For the text-containing cell, return its midpoint in [x, y] coordinate format. 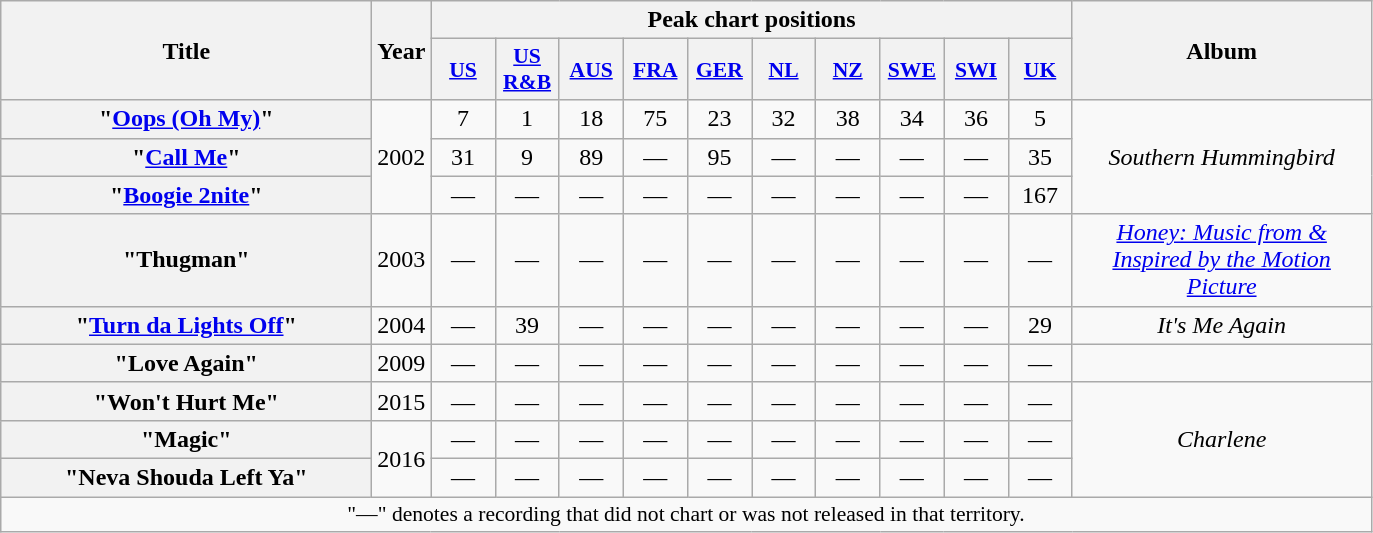
GER [719, 70]
23 [719, 119]
SWI [976, 70]
Year [402, 50]
35 [1040, 157]
18 [591, 119]
AUS [591, 70]
2016 [402, 458]
1 [527, 119]
2003 [402, 260]
29 [1040, 325]
"Magic" [186, 439]
Charlene [1222, 439]
"Neva Shouda Left Ya" [186, 477]
9 [527, 157]
Southern Hummingbird [1222, 157]
34 [912, 119]
32 [784, 119]
2009 [402, 363]
"Love Again" [186, 363]
75 [655, 119]
Honey: Music from & Inspired by the Motion Picture [1222, 260]
31 [463, 157]
"Boogie 2nite" [186, 195]
2004 [402, 325]
FRA [655, 70]
"Thugman" [186, 260]
Album [1222, 50]
39 [527, 325]
38 [848, 119]
Title [186, 50]
Peak chart positions [752, 20]
UK [1040, 70]
NZ [848, 70]
5 [1040, 119]
2002 [402, 157]
89 [591, 157]
"Call Me" [186, 157]
2015 [402, 401]
It's Me Again [1222, 325]
95 [719, 157]
NL [784, 70]
"Turn da Lights Off" [186, 325]
36 [976, 119]
SWE [912, 70]
167 [1040, 195]
"Won't Hurt Me" [186, 401]
USR&B [527, 70]
US [463, 70]
"—" denotes a recording that did not chart or was not released in that territory. [686, 514]
"Oops (Oh My)" [186, 119]
7 [463, 119]
